Return the [X, Y] coordinate for the center point of the cell that contains the specified text.  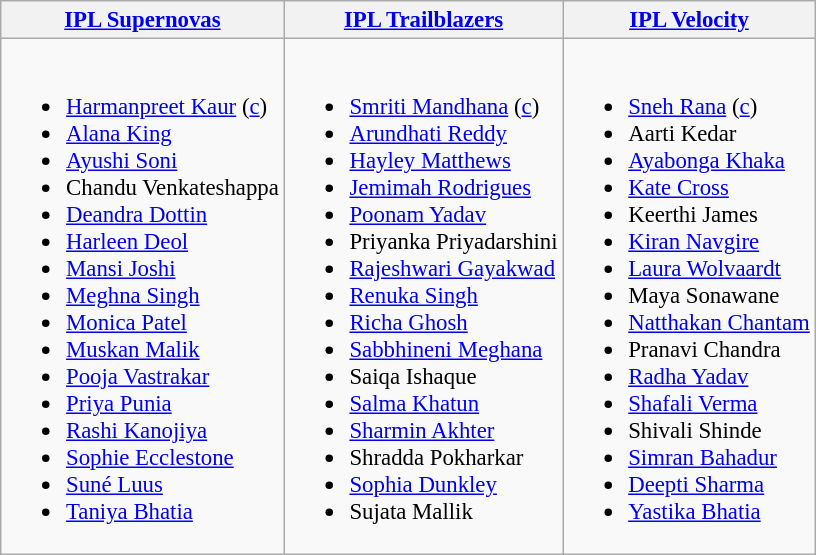
IPL Supernovas [142, 20]
IPL Trailblazers [424, 20]
IPL Velocity [689, 20]
